Pinpoint the cell where the given text exists, returning its (X, Y) midpoint coordinate. 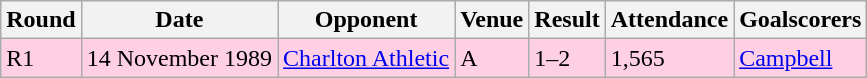
A (492, 58)
Goalscorers (800, 20)
Campbell (800, 58)
Charlton Athletic (366, 58)
14 November 1989 (179, 58)
Result (567, 20)
Round (41, 20)
R1 (41, 58)
Opponent (366, 20)
Venue (492, 20)
1,565 (669, 58)
Date (179, 20)
1–2 (567, 58)
Attendance (669, 20)
